For the text-containing cell, return its midpoint in [x, y] coordinate format. 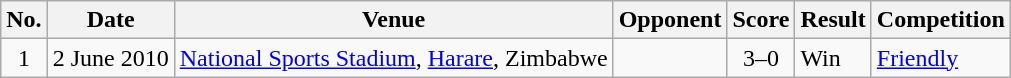
Opponent [670, 20]
Date [110, 20]
National Sports Stadium, Harare, Zimbabwe [394, 58]
1 [24, 58]
Score [761, 20]
Venue [394, 20]
Win [833, 58]
Result [833, 20]
Friendly [940, 58]
No. [24, 20]
3–0 [761, 58]
2 June 2010 [110, 58]
Competition [940, 20]
